Return (X, Y) of the center of cell containing provided text 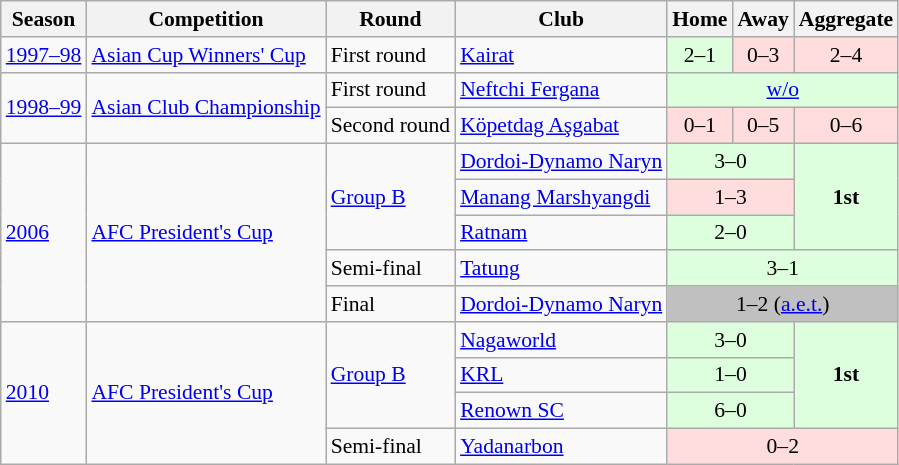
0–5 (764, 126)
1–0 (730, 375)
Tatung (561, 269)
Competition (206, 19)
Season (44, 19)
6–0 (730, 411)
Second round (390, 126)
1–3 (730, 197)
0–3 (764, 55)
Asian Cup Winners' Cup (206, 55)
Asian Club Championship (206, 108)
Kairat (561, 55)
2–1 (700, 55)
Ratnam (561, 233)
Manang Marshyangdi (561, 197)
Home (700, 19)
2010 (44, 393)
Club (561, 19)
0–6 (846, 126)
3–1 (782, 269)
2–4 (846, 55)
w/o (782, 90)
1–2 (a.e.t.) (782, 304)
2–0 (730, 233)
Final (390, 304)
1998–99 (44, 108)
KRL (561, 375)
0–1 (700, 126)
Köpetdag Aşgabat (561, 126)
Round (390, 19)
Yadanarbon (561, 447)
2006 (44, 233)
Renown SC (561, 411)
Aggregate (846, 19)
Away (764, 19)
1997–98 (44, 55)
Neftchi Fergana (561, 90)
0–2 (782, 447)
Nagaworld (561, 340)
